Extract the (x, y) coordinate from the center of the cell holding the provided text.  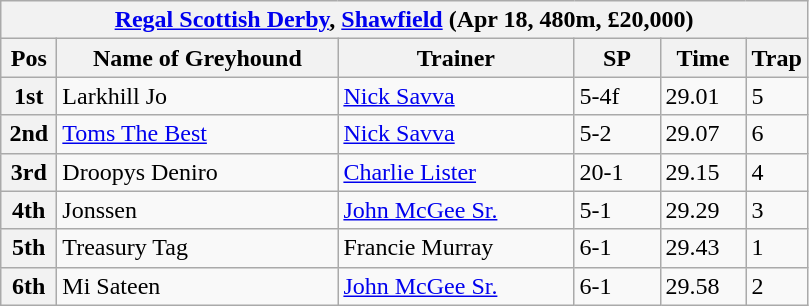
1st (29, 96)
Name of Greyhound (198, 58)
Jonssen (198, 210)
1 (776, 248)
Treasury Tag (198, 248)
29.58 (703, 286)
Pos (29, 58)
6th (29, 286)
Larkhill Jo (198, 96)
SP (617, 58)
5-1 (617, 210)
3rd (29, 172)
29.29 (703, 210)
Regal Scottish Derby, Shawfield (Apr 18, 480m, £20,000) (404, 20)
5 (776, 96)
Toms The Best (198, 134)
Charlie Lister (456, 172)
4 (776, 172)
Trap (776, 58)
5-4f (617, 96)
20-1 (617, 172)
Time (703, 58)
Mi Sateen (198, 286)
6 (776, 134)
2nd (29, 134)
29.07 (703, 134)
Droopys Deniro (198, 172)
29.15 (703, 172)
5th (29, 248)
3 (776, 210)
29.43 (703, 248)
2 (776, 286)
29.01 (703, 96)
5-2 (617, 134)
Trainer (456, 58)
Francie Murray (456, 248)
4th (29, 210)
